Detect which cell encompasses the target text, then output its (x, y) center coordinate. 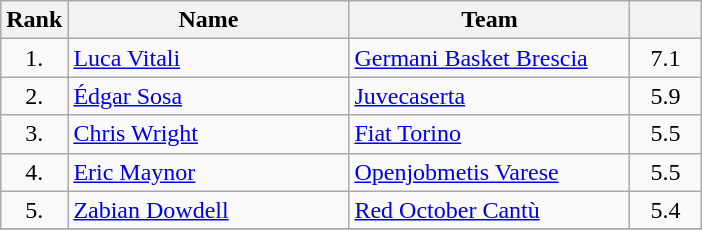
Name (208, 20)
7.1 (666, 58)
Eric Maynor (208, 172)
Juvecaserta (490, 96)
Édgar Sosa (208, 96)
Openjobmetis Varese (490, 172)
Germani Basket Brescia (490, 58)
4. (34, 172)
Chris Wright (208, 134)
5.9 (666, 96)
Fiat Torino (490, 134)
5.4 (666, 210)
Zabian Dowdell (208, 210)
1. (34, 58)
Team (490, 20)
Luca Vitali (208, 58)
Red October Cantù (490, 210)
Rank (34, 20)
5. (34, 210)
3. (34, 134)
2. (34, 96)
